Extract the [x, y] coordinate from the center of the cell holding the provided text.  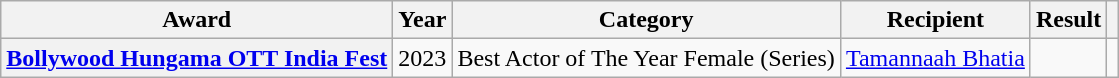
Best Actor of The Year Female (Series) [646, 58]
Bollywood Hungama OTT India Fest [197, 58]
Award [197, 20]
Year [422, 20]
Result [1068, 20]
2023 [422, 58]
Recipient [935, 20]
Tamannaah Bhatia [935, 58]
Category [646, 20]
